Identify which cell holds the provided text, then report its (X, Y) central coordinate. 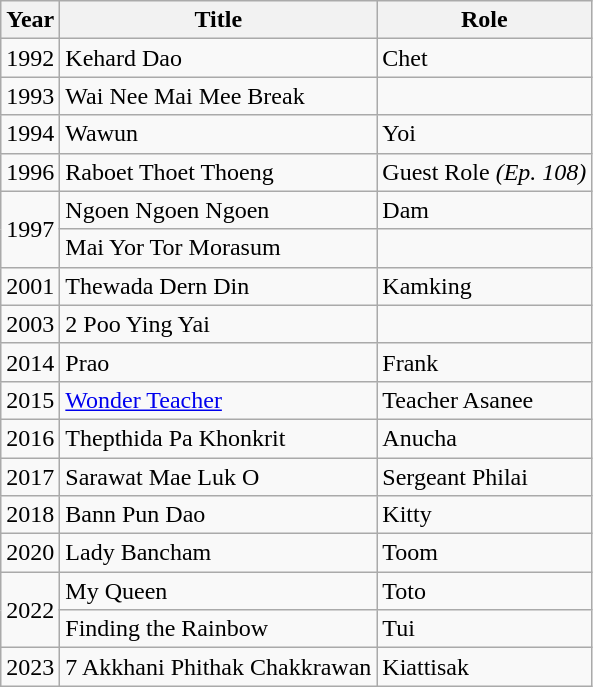
2017 (30, 477)
2022 (30, 610)
2003 (30, 324)
Mai Yor Tor Morasum (218, 248)
Role (484, 20)
Kehard Dao (218, 58)
2001 (30, 286)
My Queen (218, 591)
Dam (484, 210)
1992 (30, 58)
Kitty (484, 515)
Anucha (484, 438)
1996 (30, 172)
Yoi (484, 134)
Year (30, 20)
1993 (30, 96)
Kiattisak (484, 667)
Sergeant Philai (484, 477)
Title (218, 20)
Frank (484, 362)
Finding the Rainbow (218, 629)
Wai Nee Mai Mee Break (218, 96)
2016 (30, 438)
Toom (484, 553)
2 Poo Ying Yai (218, 324)
2018 (30, 515)
Sarawat Mae Luk O (218, 477)
Thepthida Pa Khonkrit (218, 438)
Prao (218, 362)
1997 (30, 229)
Tui (484, 629)
2015 (30, 400)
Bann Pun Dao (218, 515)
2014 (30, 362)
2020 (30, 553)
Guest Role (Ep. 108) (484, 172)
Ngoen Ngoen Ngoen (218, 210)
1994 (30, 134)
Teacher Asanee (484, 400)
Toto (484, 591)
2023 (30, 667)
7 Akkhani Phithak Chakkrawan (218, 667)
Wonder Teacher (218, 400)
Wawun (218, 134)
Thewada Dern Din (218, 286)
Lady Bancham (218, 553)
Raboet Thoet Thoeng (218, 172)
Chet (484, 58)
Kamking (484, 286)
